Return the (x, y) coordinate for the center point of the cell that contains the specified text.  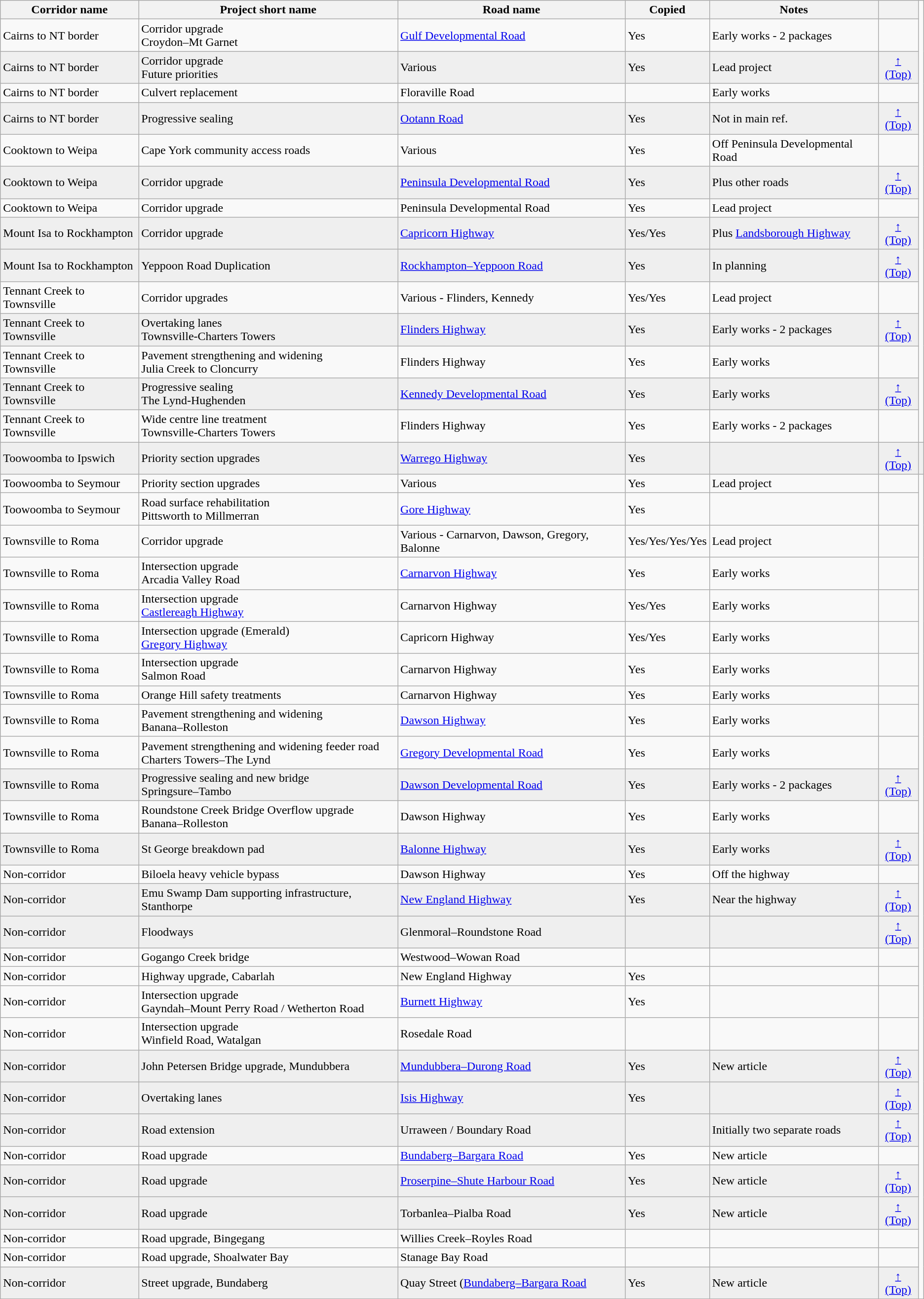
Biloela heavy vehicle bypass (269, 875)
St George breakdown pad (269, 849)
Yeppoon Road Duplication (269, 266)
Road surface rehabilitation Pittsworth to Millmerran (269, 509)
Gregory Developmental Road (511, 752)
Highway upgrade, Cabarlah (269, 976)
Off Peninsula Developmental Road (794, 150)
Dawson Developmental Road (511, 785)
Overtaking lanes Townsville-Charters Towers (269, 330)
Road name (511, 10)
Various - Flinders, Kennedy (511, 297)
Road extension (269, 1130)
Kennedy Developmental Road (511, 394)
Gulf Developmental Road (511, 36)
Off the highway (794, 875)
Corridor upgrade Future priorities (269, 67)
Stanage Bay Road (511, 1257)
Burnett Highway (511, 1002)
Orange Hill safety treatments (269, 695)
Intersection upgrade (Emerald)Gregory Highway (269, 638)
Cape York community access roads (269, 150)
John Petersen Bridge upgrade, Mundubbera (269, 1066)
Isis Highway (511, 1098)
Road upgrade, Bingegang (269, 1238)
Corridor upgrades (269, 297)
Progressive sealing and new bridge Springsure–Tambo (269, 785)
Culvert replacement (269, 93)
Willies Creek–Royles Road (511, 1238)
Intersection upgrade Gayndah–Mount Perry Road / Wetherton Road (269, 1002)
Plus other roads (794, 183)
Street upgrade, Bundaberg (269, 1282)
Corridor upgrade Croydon–Mt Garnet (269, 36)
Progressive sealing (269, 118)
Torbanlea–Pialba Road (511, 1213)
Copied (667, 10)
Near the highway (794, 900)
Floodways (269, 932)
Intersection upgrade Winfield Road, Watalgan (269, 1033)
Yes/Yes/Yes/Yes (667, 541)
Pavement strengthening and widening Banana–Rolleston (269, 721)
In planning (794, 266)
Rockhampton–Yeppoon Road (511, 266)
Various - Carnarvon, Dawson, Gregory, Balonne (511, 541)
Mundubbera–Durong Road (511, 1066)
Pavement strengthening and widening feeder roadCharters Towers–The Lynd (269, 752)
Intersection upgrade Salmon Road (269, 669)
Warrego Highway (511, 458)
Quay Street (Bundaberg–Bargara Road (511, 1282)
Toowoomba to Ipswich (70, 458)
Urraween / Boundary Road (511, 1130)
Emu Swamp Dam supporting infrastructure, Stanthorpe (269, 900)
Road upgrade, Shoalwater Bay (269, 1257)
Notes (794, 10)
Wide centre line treatment Townsville-Charters Towers (269, 426)
Intersection upgrade Arcadia Valley Road (269, 573)
Corridor name (70, 10)
Project short name (269, 10)
Rosedale Road (511, 1033)
Floraville Road (511, 93)
Westwood–Wowan Road (511, 957)
Ootann Road (511, 118)
Glenmoral–Roundstone Road (511, 932)
Proserpine–Shute Harbour Road (511, 1181)
Balonne Highway (511, 849)
Gogango Creek bridge (269, 957)
Initially two separate roads (794, 1130)
Roundstone Creek Bridge Overflow upgrade Banana–Rolleston (269, 816)
Bundaberg–Bargara Road (511, 1155)
Pavement strengthening and widening Julia Creek to Cloncurry (269, 361)
Gore Highway (511, 509)
Intersection upgrade Castlereagh Highway (269, 605)
Not in main ref. (794, 118)
Overtaking lanes (269, 1098)
Plus Landsborough Highway (794, 233)
Progressive sealing The Lynd-Hughenden (269, 394)
